Scan for the cell matching the given text and deliver its [x, y] coordinate at center. 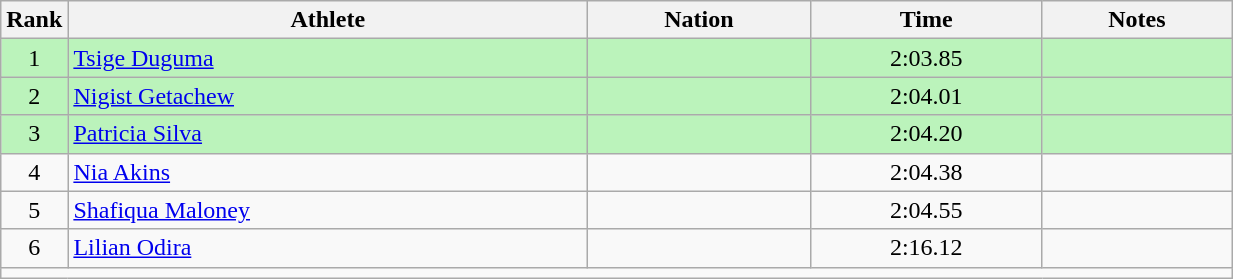
Nation [700, 20]
3 [34, 134]
Tsige Duguma [328, 58]
2:16.12 [926, 248]
2:04.55 [926, 210]
6 [34, 248]
1 [34, 58]
Time [926, 20]
Athlete [328, 20]
5 [34, 210]
Lilian Odira [328, 248]
Patricia Silva [328, 134]
2:04.01 [926, 96]
4 [34, 172]
Nigist Getachew [328, 96]
Rank [34, 20]
Nia Akins [328, 172]
2:03.85 [926, 58]
2 [34, 96]
2:04.20 [926, 134]
2:04.38 [926, 172]
Shafiqua Maloney [328, 210]
Notes [1136, 20]
